Return [X, Y] of the center of cell containing provided text 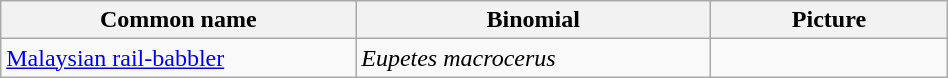
Malaysian rail-babbler [178, 58]
Binomial [534, 20]
Eupetes macrocerus [534, 58]
Common name [178, 20]
Picture [830, 20]
